Identify which cell holds the provided text, then report its [x, y] central coordinate. 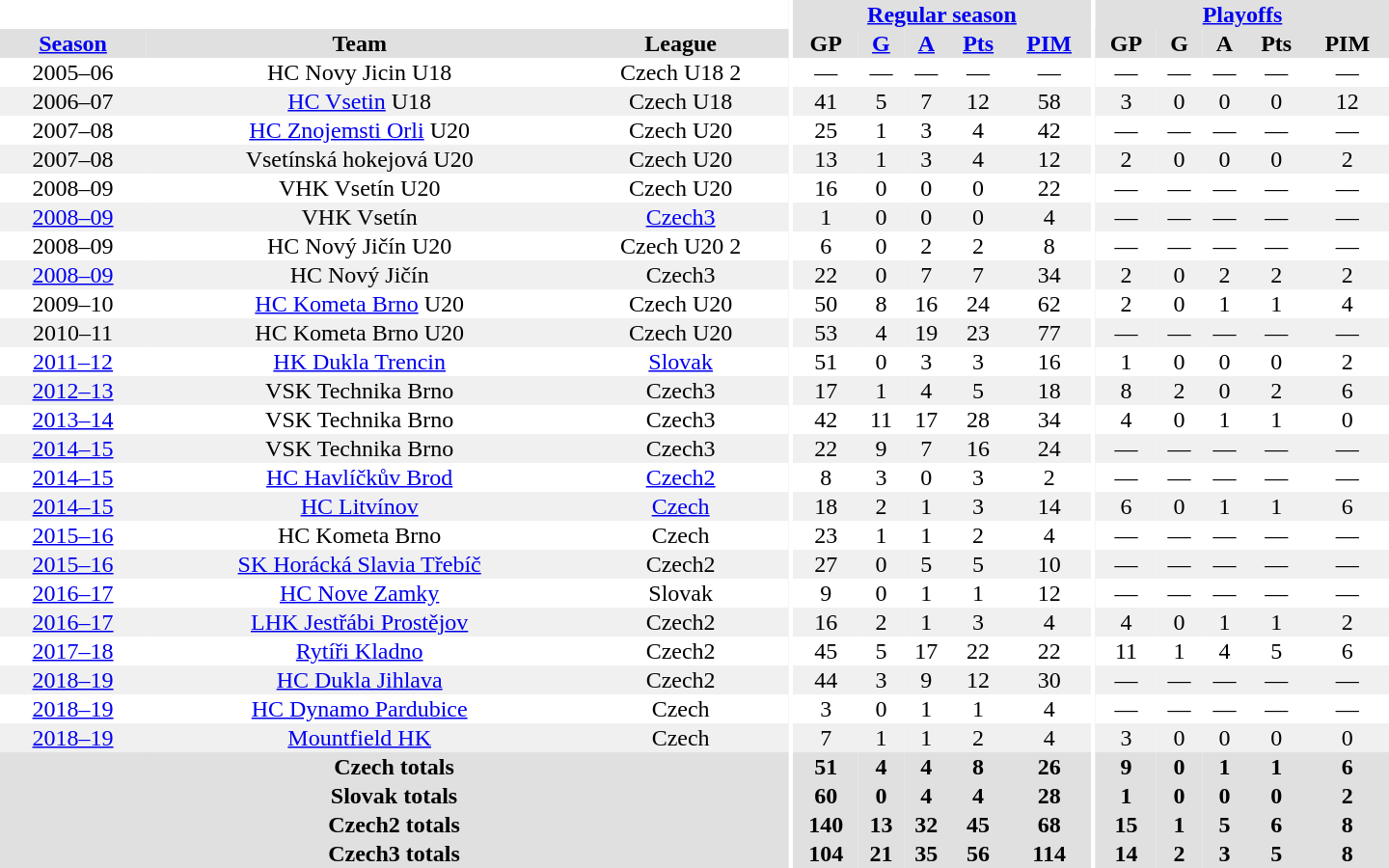
2009–10 [73, 304]
2005–06 [73, 72]
68 [1049, 825]
HC Dukla Jihlava [359, 680]
SK Horácká Slavia Třebíč [359, 564]
Czech U18 [681, 101]
Playoffs [1242, 14]
2017–18 [73, 651]
2013–14 [73, 420]
44 [826, 680]
Czech2 totals [394, 825]
HC Vsetin U18 [359, 101]
Mountfield HK [359, 738]
56 [978, 854]
HC Nove Zamky [359, 593]
2010–11 [73, 333]
58 [1049, 101]
60 [826, 796]
HC Dynamo Pardubice [359, 709]
Team [359, 43]
HC Havlíčkův Brod [359, 477]
Rytíři Kladno [359, 651]
19 [926, 333]
53 [826, 333]
HC Novy Jicin U18 [359, 72]
26 [1049, 767]
32 [926, 825]
41 [826, 101]
Season [73, 43]
50 [826, 304]
114 [1049, 854]
HC Kometa Brno [359, 535]
10 [1049, 564]
LHK Jestřábi Prostějov [359, 622]
62 [1049, 304]
Czech3 totals [394, 854]
35 [926, 854]
21 [882, 854]
77 [1049, 333]
HK Dukla Trencin [359, 362]
VHK Vsetín U20 [359, 188]
140 [826, 825]
Czech U20 2 [681, 246]
HC Litvínov [359, 506]
Czech U18 2 [681, 72]
27 [826, 564]
15 [1127, 825]
104 [826, 854]
HC Znojemsti Orli U20 [359, 130]
2006–07 [73, 101]
Czech totals [394, 767]
25 [826, 130]
VHK Vsetín [359, 217]
30 [1049, 680]
HC Nový Jičín [359, 275]
Slovak totals [394, 796]
Regular season [941, 14]
League [681, 43]
2011–12 [73, 362]
Vsetínská hokejová U20 [359, 159]
2012–13 [73, 391]
HC Nový Jičín U20 [359, 246]
